Detect which cell encompasses the target text, then output its [X, Y] center coordinate. 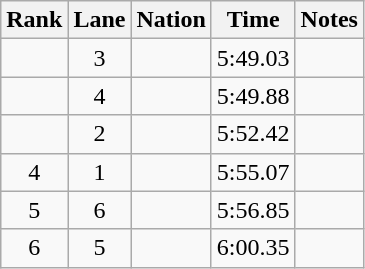
Rank [34, 20]
Notes [329, 20]
Time [253, 20]
3 [100, 58]
6:00.35 [253, 248]
5:52.42 [253, 134]
1 [100, 172]
5:55.07 [253, 172]
5:56.85 [253, 210]
Lane [100, 20]
Nation [171, 20]
5:49.03 [253, 58]
2 [100, 134]
5:49.88 [253, 96]
